Capture the cell that displays the provided text and extract its (x, y) central coordinate. 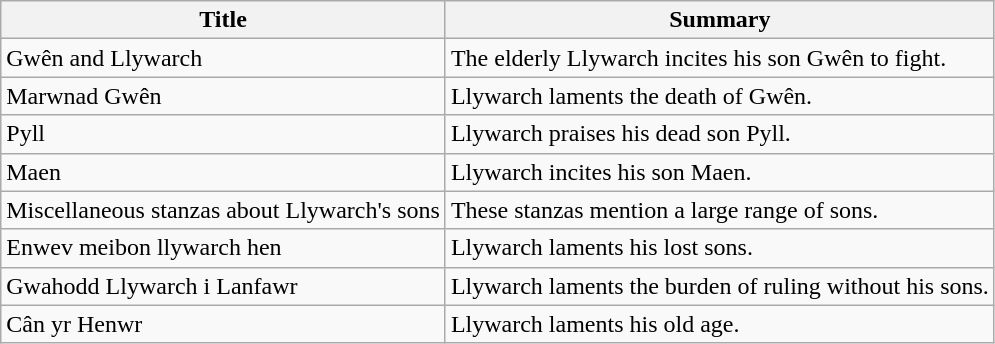
Llywarch laments the death of Gwên. (720, 96)
Llywarch laments the burden of ruling without his sons. (720, 286)
Marwnad Gwên (224, 96)
Cân yr Henwr (224, 324)
Summary (720, 20)
Maen (224, 172)
Llywarch laments his old age. (720, 324)
Llywarch laments his lost sons. (720, 248)
Miscellaneous stanzas about Llywarch's sons (224, 210)
Title (224, 20)
Gwên and Llywarch (224, 58)
The elderly Llywarch incites his son Gwên to fight. (720, 58)
Pyll (224, 134)
Enwev meibon llywarch hen (224, 248)
Gwahodd Llywarch i Lanfawr (224, 286)
These stanzas mention a large range of sons. (720, 210)
Llywarch praises his dead son Pyll. (720, 134)
Llywarch incites his son Maen. (720, 172)
